Identify which cell holds the provided text, then report its [X, Y] central coordinate. 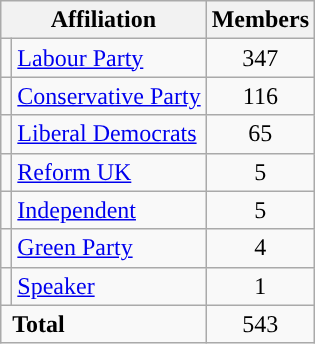
Independent [109, 210]
Speaker [109, 286]
Members [260, 20]
543 [260, 324]
Labour Party [109, 58]
Affiliation [104, 20]
Total [104, 324]
347 [260, 58]
4 [260, 248]
116 [260, 96]
Conservative Party [109, 96]
Reform UK [109, 172]
Green Party [109, 248]
Liberal Democrats [109, 134]
1 [260, 286]
65 [260, 134]
